Extract the [X, Y] coordinate from the center of the cell holding the provided text.  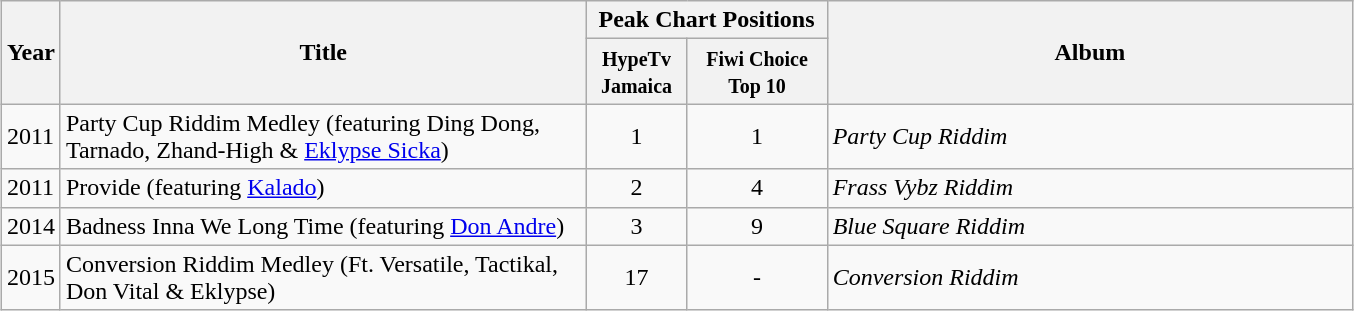
Blue Square Riddim [1090, 226]
Year [30, 52]
Conversion Riddim [1090, 278]
Peak Chart Positions [706, 20]
2 [636, 188]
17 [636, 278]
4 [757, 188]
HypeTv Jamaica [636, 72]
3 [636, 226]
Party Cup Riddim [1090, 136]
Party Cup Riddim Medley (featuring Ding Dong, Tarnado, Zhand-High & Eklypse Sicka) [323, 136]
2014 [30, 226]
Album [1090, 52]
Fiwi Choice Top 10 [757, 72]
9 [757, 226]
2015 [30, 278]
Badness Inna We Long Time (featuring Don Andre) [323, 226]
Title [323, 52]
Conversion Riddim Medley (Ft. Versatile, Tactikal, Don Vital & Eklypse) [323, 278]
Provide (featuring Kalado) [323, 188]
Frass Vybz Riddim [1090, 188]
- [757, 278]
